From the cell containing the given text, extract its center point as (X, Y) coordinate. 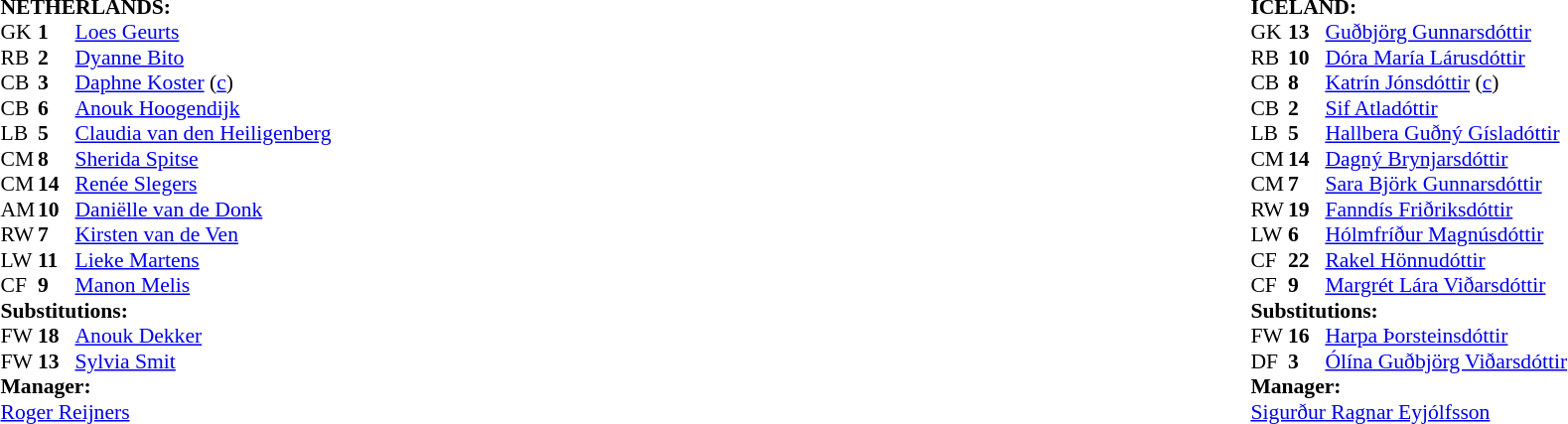
Sherida Spitse (204, 159)
Hólmfríður Magnúsdóttir (1446, 235)
22 (1307, 260)
Dyanne Bito (204, 58)
Sif Atladóttir (1446, 108)
Renée Slegers (204, 184)
Fanndís Friðriksdóttir (1446, 210)
Dóra María Lárusdóttir (1446, 58)
DF (1269, 361)
1 (57, 33)
Margrét Lára Viðarsdóttir (1446, 285)
Rakel Hönnudóttir (1446, 260)
16 (1307, 337)
19 (1307, 210)
Daniëlle van de Donk (204, 210)
Sara Björk Gunnarsdóttir (1446, 184)
Kirsten van de Ven (204, 235)
Loes Geurts (204, 33)
Sylvia Smit (204, 361)
Claudia van den Heiligenberg (204, 134)
Dagný Brynjarsdóttir (1446, 159)
Manon Melis (204, 285)
AM (19, 210)
Daphne Koster (c) (204, 82)
Anouk Hoogendijk (204, 108)
Ólína Guðbjörg Viðarsdóttir (1446, 361)
Katrín Jónsdóttir (c) (1446, 82)
Hallbera Guðný Gísladóttir (1446, 134)
Anouk Dekker (204, 337)
Lieke Martens (204, 260)
Harpa Þorsteinsdóttir (1446, 337)
Guðbjörg Gunnarsdóttir (1446, 33)
11 (57, 260)
18 (57, 337)
